From the cell containing the given text, extract its center point as (x, y) coordinate. 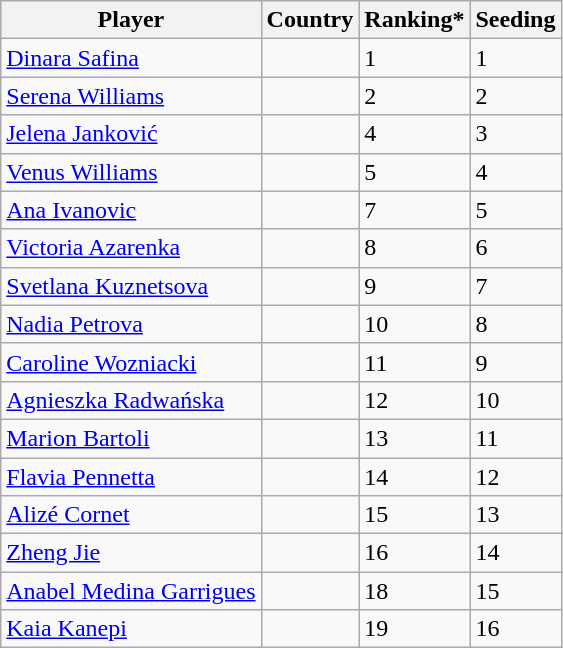
Agnieszka Radwańska (131, 400)
Flavia Pennetta (131, 477)
Dinara Safina (131, 58)
Serena Williams (131, 96)
Marion Bartoli (131, 438)
Anabel Medina Garrigues (131, 591)
Alizé Cornet (131, 515)
Zheng Jie (131, 553)
19 (414, 629)
Venus Williams (131, 172)
18 (414, 591)
Country (310, 20)
3 (516, 134)
Svetlana Kuznetsova (131, 286)
Caroline Wozniacki (131, 362)
Seeding (516, 20)
6 (516, 248)
Ranking* (414, 20)
Ana Ivanovic (131, 210)
Nadia Petrova (131, 324)
Victoria Azarenka (131, 248)
Jelena Janković (131, 134)
Player (131, 20)
Kaia Kanepi (131, 629)
